Find where the given text appears and provide that cell's center as [X, Y] coordinate. 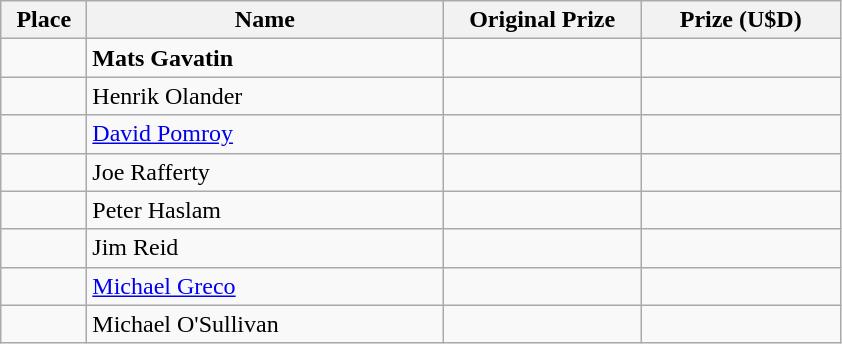
Mats Gavatin [265, 58]
Michael O'Sullivan [265, 324]
Michael Greco [265, 286]
Henrik Olander [265, 96]
Place [44, 20]
Name [265, 20]
Jim Reid [265, 248]
Peter Haslam [265, 210]
Prize (U$D) [740, 20]
Original Prize [542, 20]
David Pomroy [265, 134]
Joe Rafferty [265, 172]
